Locate the cell with the specified text and output its (X, Y) center coordinate. 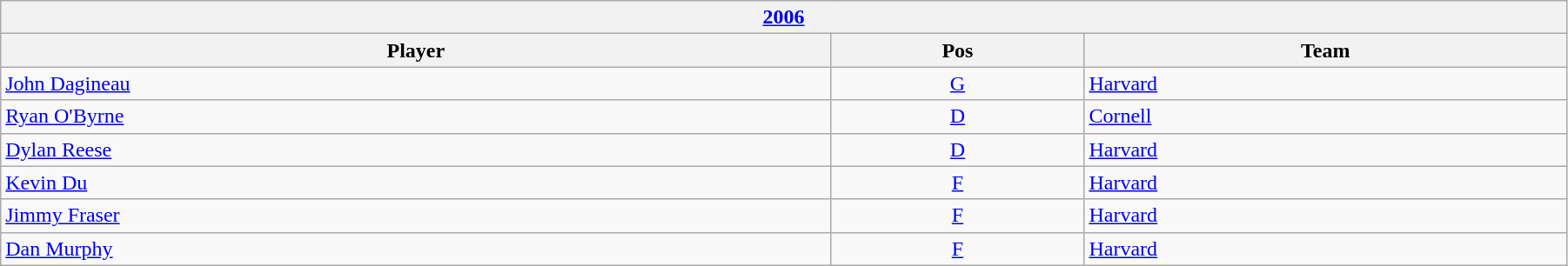
Dylan Reese (416, 150)
Player (416, 50)
Jimmy Fraser (416, 216)
Cornell (1326, 116)
Kevin Du (416, 183)
Team (1326, 50)
Dan Murphy (416, 249)
Ryan O'Byrne (416, 116)
G (957, 83)
John Dagineau (416, 83)
2006 (784, 17)
Pos (957, 50)
